Locate the cell with the specified text and output its (X, Y) center coordinate. 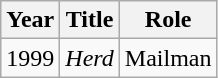
Mailman (168, 58)
Title (90, 20)
1999 (30, 58)
Herd (90, 58)
Role (168, 20)
Year (30, 20)
